Return [x, y] of the center of cell containing provided text 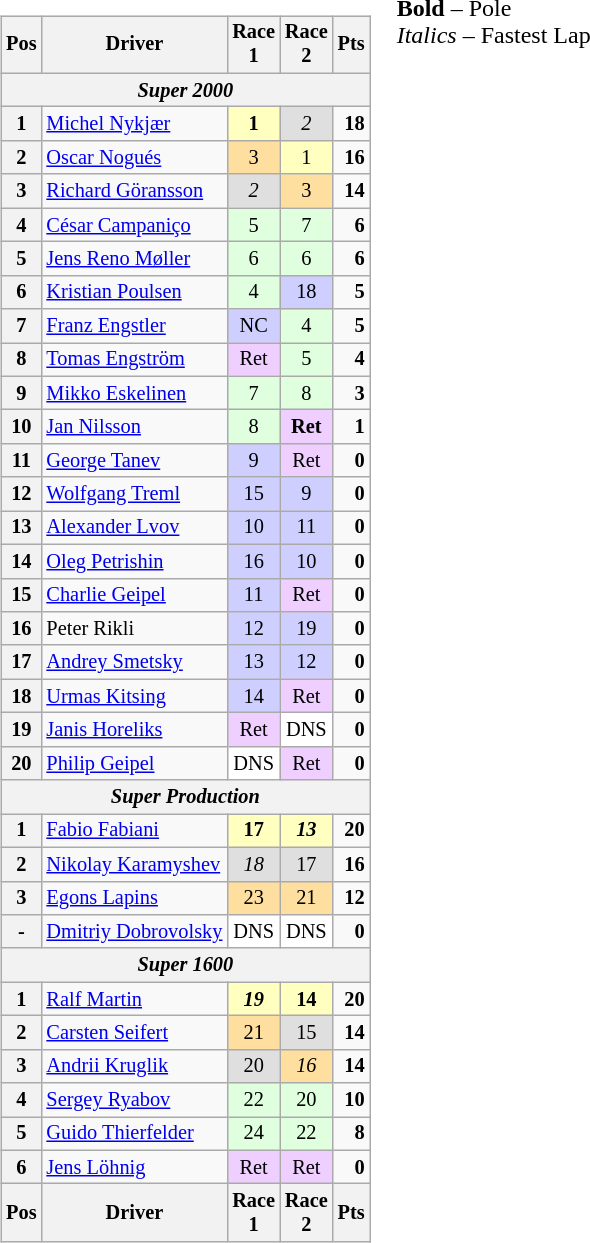
Philip Geipel [134, 763]
Sergey Ryabov [134, 1100]
César Campaniço [134, 225]
Super Production [185, 797]
Guido Thierfelder [134, 1134]
24 [254, 1134]
Janis Horeliks [134, 730]
Andrii Kruglik [134, 1066]
Wolfgang Treml [134, 494]
Charlie Geipel [134, 595]
Michel Nykjær [134, 124]
Andrey Smetsky [134, 662]
George Tanev [134, 461]
Richard Göransson [134, 191]
Oscar Nogués [134, 158]
23 [254, 898]
Urmas Kitsing [134, 696]
Egons Lapins [134, 898]
Peter Rikli [134, 629]
Kristian Poulsen [134, 292]
Tomas Engström [134, 360]
Super 2000 [185, 90]
- [21, 932]
Ralf Martin [134, 999]
Carsten Seifert [134, 1033]
NC [254, 326]
Oleg Petrishin [134, 561]
Jens Löhnig [134, 1167]
Nikolay Karamyshev [134, 864]
Alexander Lvov [134, 528]
Jan Nilsson [134, 427]
Mikko Eskelinen [134, 393]
Jens Reno Møller [134, 259]
Super 1600 [185, 965]
Fabio Fabiani [134, 831]
Franz Engstler [134, 326]
Dmitriy Dobrovolsky [134, 932]
